Provide the [x, y] coordinate of the cell's center where the given text is located.  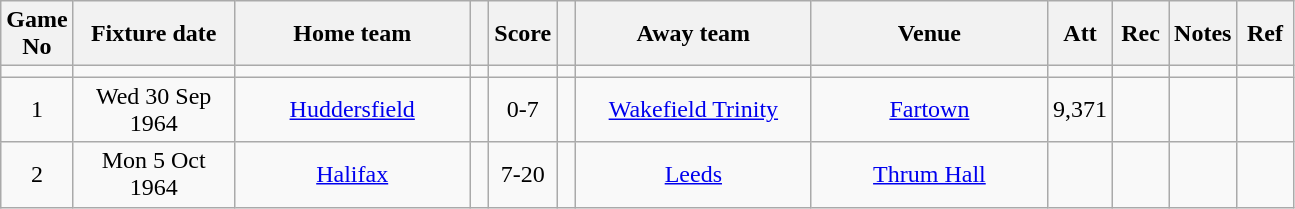
Game No [37, 34]
0-7 [523, 110]
Score [523, 34]
Venue [929, 34]
Fartown [929, 110]
Wed 30 Sep 1964 [154, 110]
Huddersfield [352, 110]
Notes [1203, 34]
Wakefield Trinity [693, 110]
Leeds [693, 174]
Halifax [352, 174]
7-20 [523, 174]
Away team [693, 34]
Mon 5 Oct 1964 [154, 174]
1 [37, 110]
Rec [1141, 34]
9,371 [1080, 110]
Thrum Hall [929, 174]
Ref [1265, 34]
Att [1080, 34]
2 [37, 174]
Home team [352, 34]
Fixture date [154, 34]
